From the cell containing the given text, extract its center point as [x, y] coordinate. 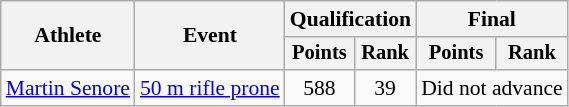
588 [320, 88]
50 m rifle prone [210, 88]
Athlete [68, 36]
Final [492, 19]
39 [385, 88]
Did not advance [492, 88]
Qualification [350, 19]
Event [210, 36]
Martin Senore [68, 88]
